Locate the cell with the specified text and output its (X, Y) center coordinate. 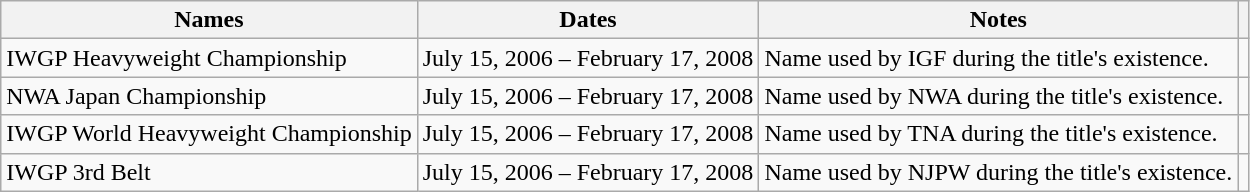
Dates (588, 20)
Names (209, 20)
Name used by NWA during the title's existence. (998, 96)
Name used by IGF during the title's existence. (998, 58)
IWGP Heavyweight Championship (209, 58)
IWGP 3rd Belt (209, 172)
IWGP World Heavyweight Championship (209, 134)
Notes (998, 20)
Name used by NJPW during the title's existence. (998, 172)
NWA Japan Championship (209, 96)
Name used by TNA during the title's existence. (998, 134)
